Identify which cell holds the provided text, then report its [X, Y] central coordinate. 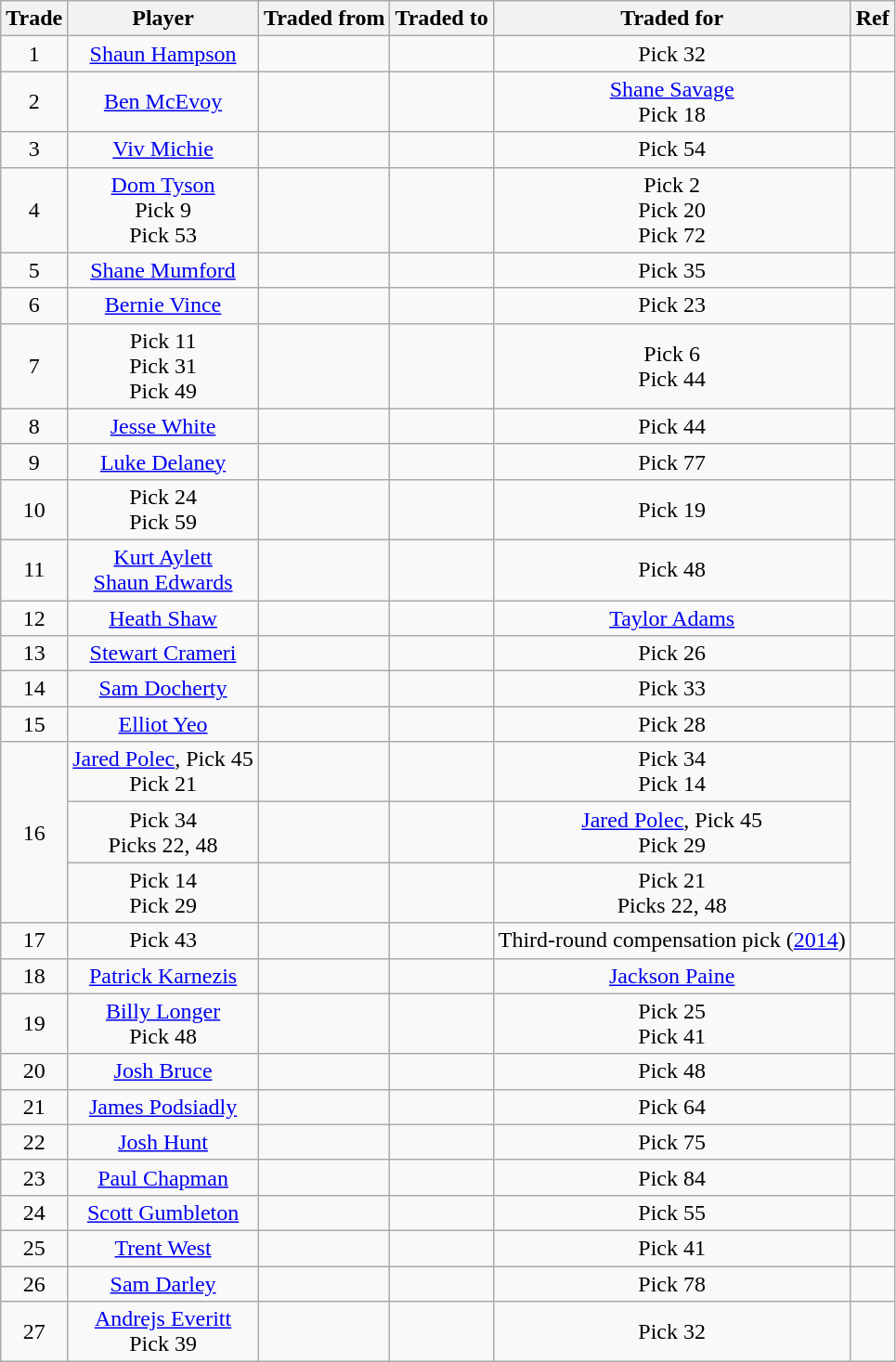
Pick 6Pick 44 [672, 366]
Paul Chapman [163, 1177]
Pick 26 [672, 654]
11 [34, 570]
Pick 21Picks 22, 48 [672, 893]
Sam Docherty [163, 689]
25 [34, 1248]
Josh Hunt [163, 1142]
Pick 34Pick 14 [672, 772]
Shane Mumford [163, 270]
23 [34, 1177]
Luke Delaney [163, 461]
Pick 24 Pick 59 [163, 509]
Jared Polec, Pick 45Pick 29 [672, 832]
Taylor Adams [672, 617]
Stewart Crameri [163, 654]
10 [34, 509]
Pick 35 [672, 270]
4 [34, 210]
Pick 28 [672, 724]
6 [34, 305]
Elliot Yeo [163, 724]
Jared Polec, Pick 45Pick 21 [163, 772]
Shane SavagePick 18 [672, 102]
Scott Gumbleton [163, 1213]
7 [34, 366]
Player [163, 19]
Jesse White [163, 426]
Pick 55 [672, 1213]
26 [34, 1284]
Pick 23 [672, 305]
Shaun Hampson [163, 54]
Traded to [442, 19]
Dom TysonPick 9Pick 53 [163, 210]
Heath Shaw [163, 617]
Pick 77 [672, 461]
17 [34, 940]
22 [34, 1142]
Pick 75 [672, 1142]
8 [34, 426]
16 [34, 832]
Josh Bruce [163, 1071]
Pick 84 [672, 1177]
21 [34, 1107]
Traded from [323, 19]
2 [34, 102]
Pick 33 [672, 689]
Pick 44 [672, 426]
27 [34, 1331]
Jackson Paine [672, 976]
Traded for [672, 19]
Ben McEvoy [163, 102]
24 [34, 1213]
13 [34, 654]
Pick 41 [672, 1248]
Andrejs EverittPick 39 [163, 1331]
20 [34, 1071]
Pick 2Pick 20Pick 72 [672, 210]
Ref [873, 19]
Pick 54 [672, 149]
Kurt AylettShaun Edwards [163, 570]
Trade [34, 19]
14 [34, 689]
Pick 78 [672, 1284]
Viv Michie [163, 149]
9 [34, 461]
3 [34, 149]
Pick 11Pick 31Pick 49 [163, 366]
Bernie Vince [163, 305]
Billy LongerPick 48 [163, 1023]
Pick 14Pick 29 [163, 893]
Third-round compensation pick (2014) [672, 940]
19 [34, 1023]
Patrick Karnezis [163, 976]
1 [34, 54]
Pick 25Pick 41 [672, 1023]
Sam Darley [163, 1284]
Pick 43 [163, 940]
Trent West [163, 1248]
James Podsiadly [163, 1107]
12 [34, 617]
5 [34, 270]
15 [34, 724]
18 [34, 976]
Pick 34Picks 22, 48 [163, 832]
Pick 19 [672, 509]
Pick 64 [672, 1107]
